Extract the [X, Y] coordinate from the center of the cell holding the provided text.  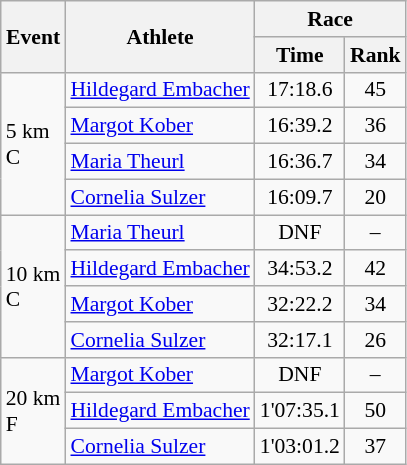
10 km C [34, 286]
5 km C [34, 143]
Time [300, 55]
34:53.2 [300, 269]
1'07:35.1 [300, 411]
32:17.1 [300, 340]
45 [376, 90]
20 [376, 197]
1'03:01.2 [300, 447]
32:22.2 [300, 304]
50 [376, 411]
Athlete [160, 36]
42 [376, 269]
26 [376, 340]
20 km F [34, 410]
16:39.2 [300, 126]
16:36.7 [300, 162]
16:09.7 [300, 197]
37 [376, 447]
36 [376, 126]
Event [34, 36]
Rank [376, 55]
17:18.6 [300, 90]
Race [330, 19]
